Determine the (X, Y) coordinate at the center of the cell enclosing the given text.  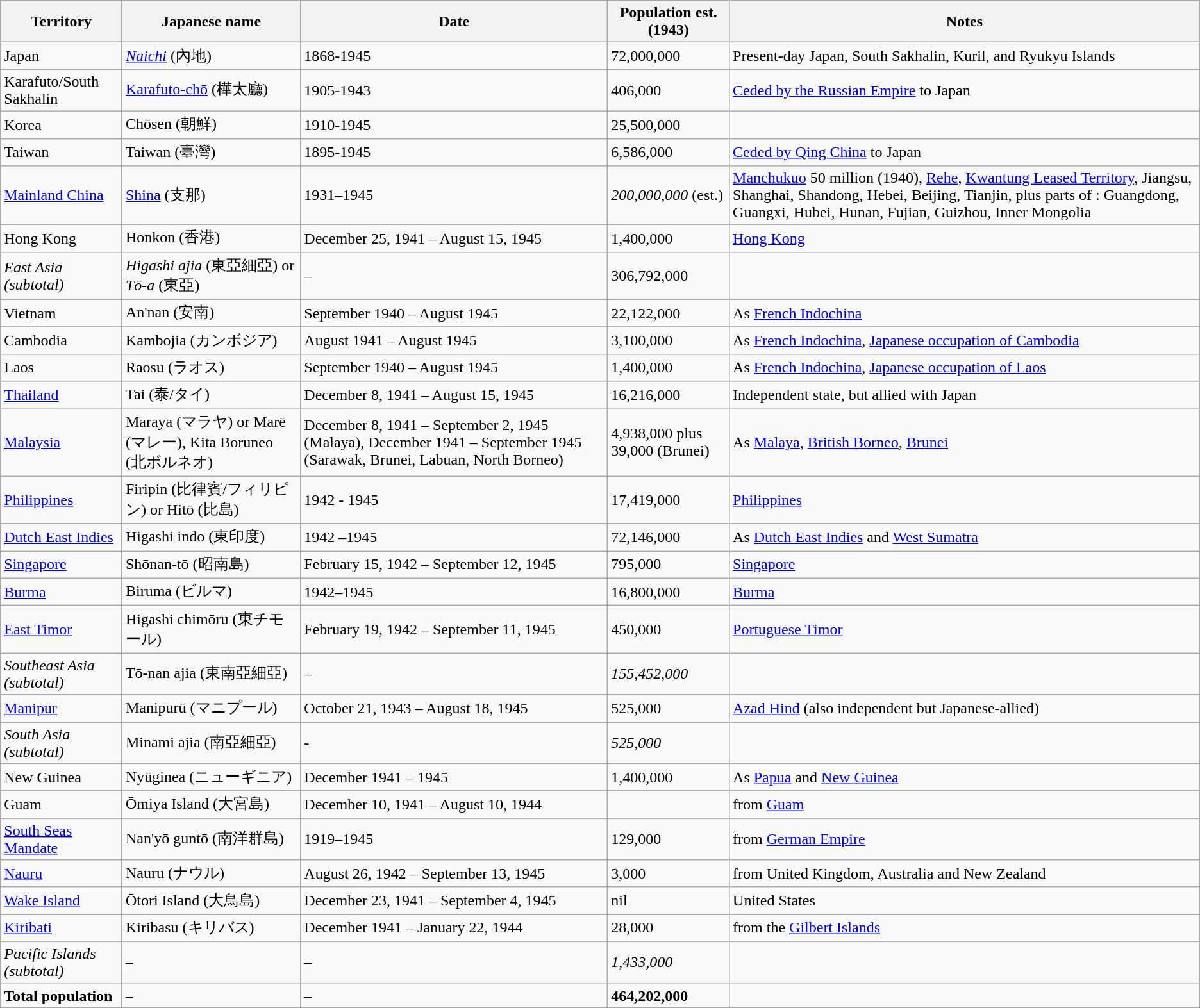
Ceded by Qing China to Japan (965, 153)
Total population (62, 995)
Nauru (62, 874)
United States (965, 901)
Ōtori Island (大鳥島) (211, 901)
Chōsen (朝鮮) (211, 124)
Karafuto/South Sakhalin (62, 90)
December 10, 1941 – August 10, 1944 (454, 805)
East Timor (62, 629)
Ōmiya Island (大宮島) (211, 805)
Laos (62, 368)
February 19, 1942 – September 11, 1945 (454, 629)
Ceded by the Russian Empire to Japan (965, 90)
As Papua and New Guinea (965, 778)
1,433,000 (669, 963)
4,938,000 plus 39,000 (Brunei) (669, 443)
nil (669, 901)
Wake Island (62, 901)
Kiribasu (キリバス) (211, 928)
October 21, 1943 – August 18, 1945 (454, 709)
from German Empire (965, 839)
1942 - 1945 (454, 500)
3,100,000 (669, 341)
December 8, 1941 – August 15, 1945 (454, 395)
Japanese name (211, 22)
Guam (62, 805)
1868-1945 (454, 56)
Korea (62, 124)
Shina (支那) (211, 195)
Raosu (ラオス) (211, 368)
February 15, 1942 – September 12, 1945 (454, 565)
Pacific Islands (subtotal) (62, 963)
New Guinea (62, 778)
December 1941 – January 22, 1944 (454, 928)
17,419,000 (669, 500)
August 1941 – August 1945 (454, 341)
795,000 (669, 565)
Dutch East Indies (62, 537)
Manipurū (マニプール) (211, 709)
Territory (62, 22)
Independent state, but allied with Japan (965, 395)
450,000 (669, 629)
Date (454, 22)
1905-1943 (454, 90)
As Dutch East Indies and West Sumatra (965, 537)
Firipin (比律賓/フィリピン) or Hitō (比島) (211, 500)
An'nan (安南) (211, 313)
Cambodia (62, 341)
155,452,000 (669, 674)
As French Indochina, Japanese occupation of Cambodia (965, 341)
16,216,000 (669, 395)
72,000,000 (669, 56)
- (454, 742)
1942 –1945 (454, 537)
1931–1945 (454, 195)
Taiwan (62, 153)
1942–1945 (454, 592)
Naichi (內地) (211, 56)
December 23, 1941 – September 4, 1945 (454, 901)
Mainland China (62, 195)
December 1941 – 1945 (454, 778)
Japan (62, 56)
Biruma (ビルマ) (211, 592)
Southeast Asia (subtotal) (62, 674)
As French Indochina, Japanese occupation of Laos (965, 368)
Thailand (62, 395)
South Asia (subtotal) (62, 742)
As Malaya, British Borneo, Brunei (965, 443)
Vietnam (62, 313)
Malaysia (62, 443)
from the Gilbert Islands (965, 928)
464,202,000 (669, 995)
1919–1945 (454, 839)
406,000 (669, 90)
Manipur (62, 709)
Tai (泰/タイ) (211, 395)
Minami ajia (南亞細亞) (211, 742)
Karafuto-chō (樺太廳) (211, 90)
22,122,000 (669, 313)
Azad Hind (also independent but Japanese-allied) (965, 709)
Maraya (マラヤ) or Marē (マレー), Kita Boruneo (北ボルネオ) (211, 443)
As French Indochina (965, 313)
Higashi indo (東印度) (211, 537)
Present-day Japan, South Sakhalin, Kuril, and Ryukyu Islands (965, 56)
Tō-nan ajia (東南亞細亞) (211, 674)
Higashi ajia (東亞細亞) or Tō-a (東亞) (211, 276)
1910-1945 (454, 124)
Shōnan-tō (昭南島) (211, 565)
3,000 (669, 874)
South Seas Mandate (62, 839)
Notes (965, 22)
1895-1945 (454, 153)
from United Kingdom, Australia and New Zealand (965, 874)
Honkon (香港) (211, 238)
28,000 (669, 928)
Portuguese Timor (965, 629)
25,500,000 (669, 124)
Higashi chimōru (東チモール) (211, 629)
from Guam (965, 805)
August 26, 1942 – September 13, 1945 (454, 874)
129,000 (669, 839)
December 8, 1941 – September 2, 1945 (Malaya), December 1941 – September 1945 (Sarawak, Brunei, Labuan, North Borneo) (454, 443)
6,586,000 (669, 153)
Kiribati (62, 928)
December 25, 1941 – August 15, 1945 (454, 238)
Kambojia (カンボジア) (211, 341)
Nan'yō guntō (南洋群島) (211, 839)
200,000,000 (est.) (669, 195)
72,146,000 (669, 537)
East Asia (subtotal) (62, 276)
Taiwan (臺灣) (211, 153)
Nyūginea (ニューギニア) (211, 778)
306,792,000 (669, 276)
Nauru (ナウル) (211, 874)
Population est.(1943) (669, 22)
16,800,000 (669, 592)
